Return the [X, Y] coordinate for the center point of the cell that contains the specified text.  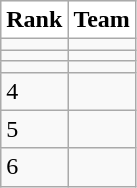
5 [34, 129]
4 [34, 91]
6 [34, 167]
Rank [34, 20]
Team [102, 20]
